Locate the cell with the specified text and output its [x, y] center coordinate. 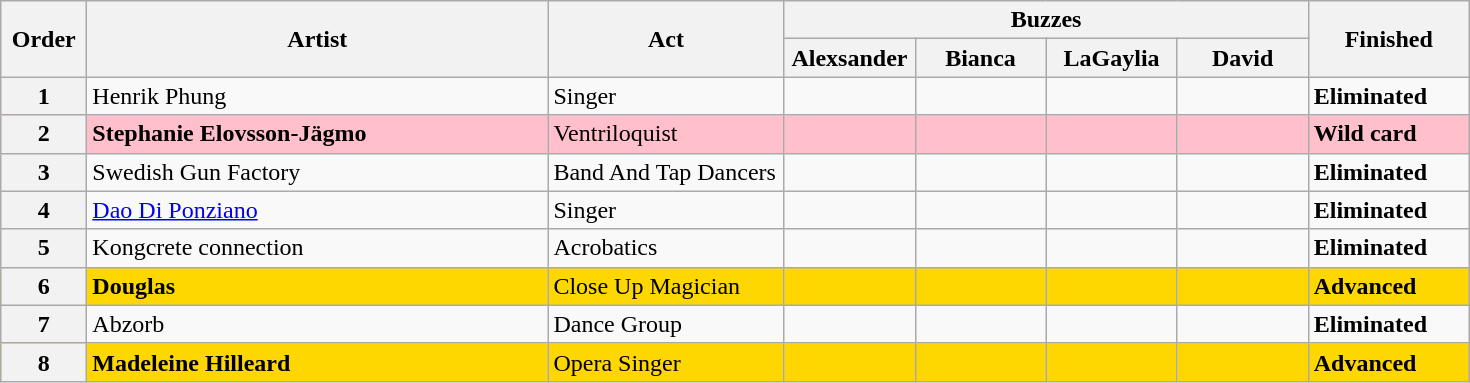
Dance Group [666, 324]
1 [44, 96]
Douglas [318, 286]
Alexsander [850, 58]
Order [44, 39]
LaGaylia [1112, 58]
Kongcrete connection [318, 248]
Madeleine Hilleard [318, 362]
Acrobatics [666, 248]
Band And Tap Dancers [666, 172]
Ventriloquist [666, 134]
4 [44, 210]
Henrik Phung [318, 96]
7 [44, 324]
5 [44, 248]
Bianca [980, 58]
Dao Di Ponziano [318, 210]
Abzorb [318, 324]
Close Up Magician [666, 286]
2 [44, 134]
Buzzes [1046, 20]
6 [44, 286]
8 [44, 362]
Swedish Gun Factory [318, 172]
Stephanie Elovsson-Jägmo [318, 134]
Act [666, 39]
3 [44, 172]
David [1242, 58]
Finished [1388, 39]
Artist [318, 39]
Opera Singer [666, 362]
Wild card [1388, 134]
